Provide the (X, Y) coordinate of the cell's center where the given text is located.  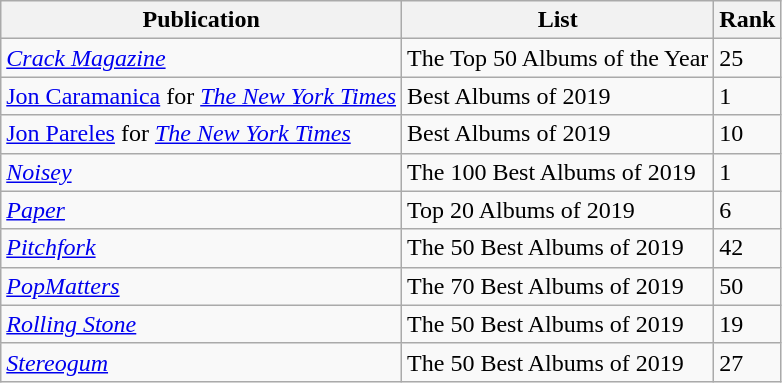
The 70 Best Albums of 2019 (558, 286)
Stereogum (202, 362)
Rank (748, 20)
Paper (202, 210)
Noisey (202, 172)
Publication (202, 20)
50 (748, 286)
The Top 50 Albums of the Year (558, 58)
19 (748, 324)
27 (748, 362)
25 (748, 58)
Top 20 Albums of 2019 (558, 210)
Rolling Stone (202, 324)
List (558, 20)
PopMatters (202, 286)
Jon Caramanica for The New York Times (202, 96)
Pitchfork (202, 248)
Crack Magazine (202, 58)
10 (748, 134)
Jon Pareles for The New York Times (202, 134)
6 (748, 210)
42 (748, 248)
The 100 Best Albums of 2019 (558, 172)
